For the text-containing cell, return its midpoint in [x, y] coordinate format. 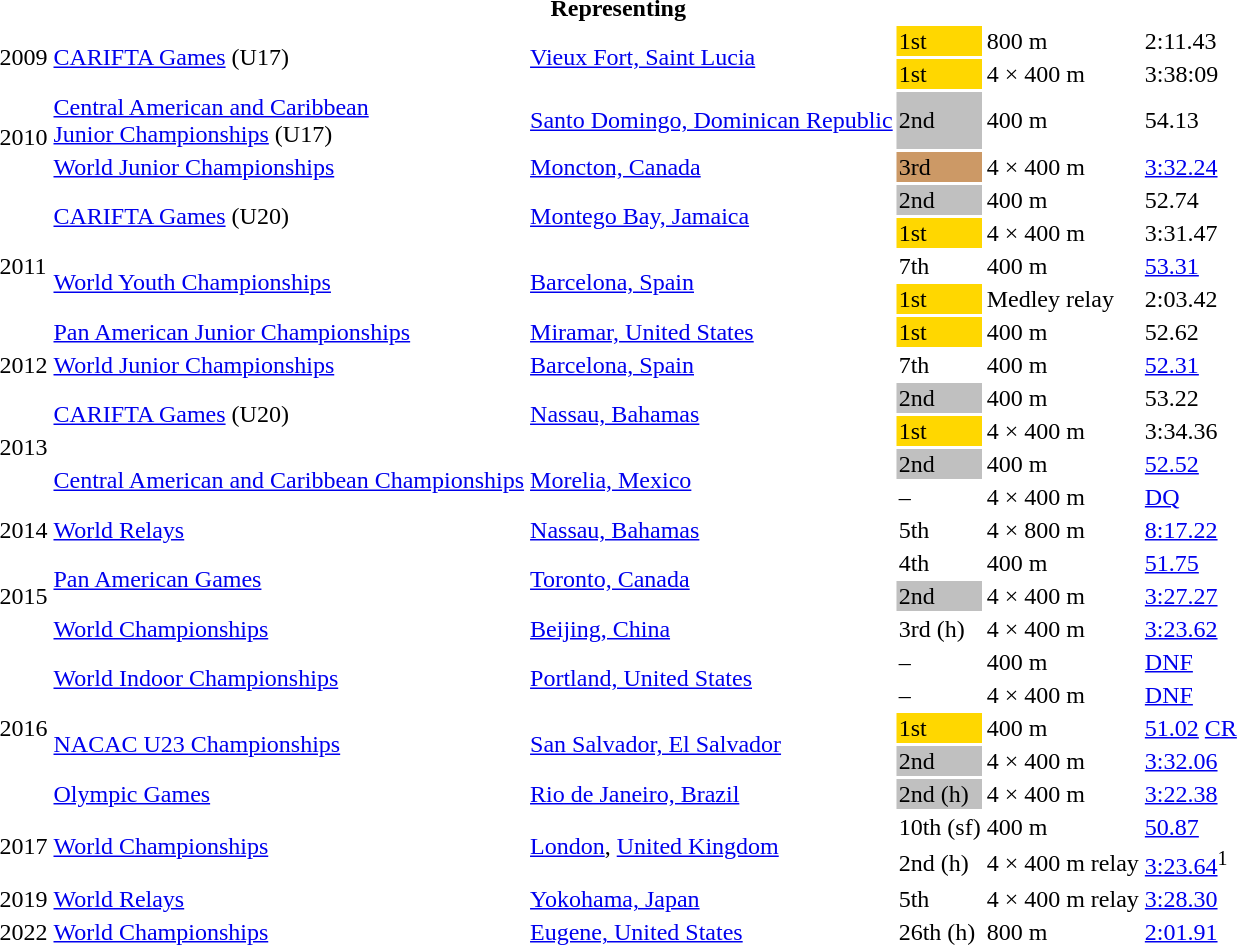
Moncton, Canada [712, 167]
Pan American Junior Championships [289, 332]
San Salvador, El Salvador [712, 744]
4 × 800 m [1062, 530]
Medley relay [1062, 299]
Beijing, China [712, 629]
10th (sf) [940, 827]
World Indoor Championships [289, 678]
4th [940, 563]
Vieux Fort, Saint Lucia [712, 58]
CARIFTA Games (U17) [289, 58]
NACAC U23 Championships [289, 744]
Olympic Games [289, 794]
London, United Kingdom [712, 846]
Central American and Caribbean Championships [289, 480]
Pan American Games [289, 580]
Montego Bay, Jamaica [712, 216]
Central American and CaribbeanJunior Championships (U17) [289, 120]
Miramar, United States [712, 332]
Yokohama, Japan [712, 899]
Toronto, Canada [712, 580]
Portland, United States [712, 678]
Morelia, Mexico [712, 480]
World Youth Championships [289, 282]
Santo Domingo, Dominican Republic [712, 120]
3rd (h) [940, 629]
Rio de Janeiro, Brazil [712, 794]
800 m [1062, 41]
3rd [940, 167]
